Detect which cell encompasses the target text, then output its (x, y) center coordinate. 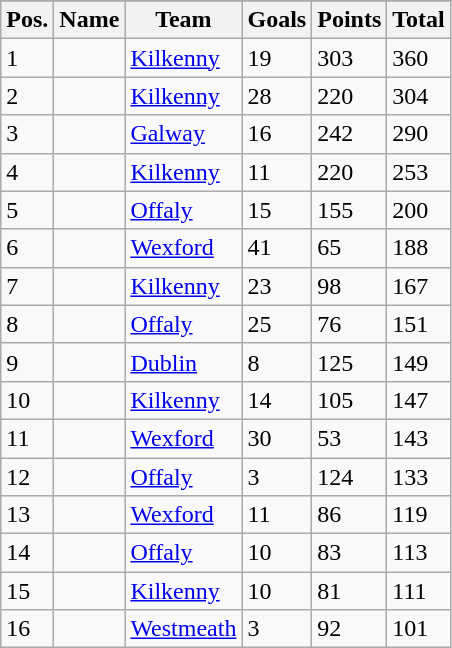
92 (350, 629)
81 (350, 591)
7 (28, 286)
147 (419, 400)
125 (350, 362)
Total (419, 20)
304 (419, 96)
290 (419, 134)
113 (419, 553)
13 (28, 515)
Dublin (184, 362)
25 (277, 324)
1 (28, 58)
101 (419, 629)
30 (277, 438)
143 (419, 438)
Points (350, 20)
9 (28, 362)
105 (350, 400)
155 (350, 210)
53 (350, 438)
151 (419, 324)
303 (350, 58)
149 (419, 362)
Team (184, 20)
124 (350, 477)
242 (350, 134)
76 (350, 324)
86 (350, 515)
Galway (184, 134)
188 (419, 248)
65 (350, 248)
23 (277, 286)
12 (28, 477)
253 (419, 172)
2 (28, 96)
119 (419, 515)
6 (28, 248)
167 (419, 286)
Westmeath (184, 629)
200 (419, 210)
28 (277, 96)
133 (419, 477)
Goals (277, 20)
83 (350, 553)
Name (90, 20)
5 (28, 210)
98 (350, 286)
Pos. (28, 20)
41 (277, 248)
19 (277, 58)
4 (28, 172)
360 (419, 58)
111 (419, 591)
